Find where the given text appears and provide that cell's center as [x, y] coordinate. 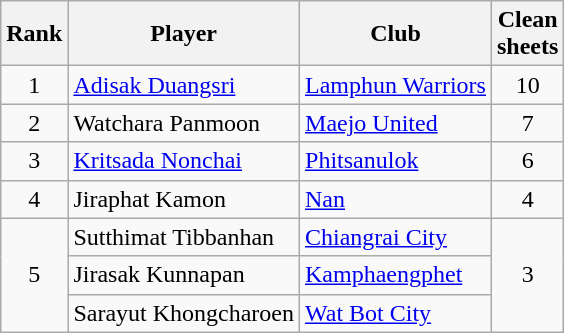
Maejo United [396, 123]
Club [396, 34]
5 [34, 275]
Jirasak Kunnapan [184, 275]
Lamphun Warriors [396, 85]
2 [34, 123]
Phitsanulok [396, 161]
Adisak Duangsri [184, 85]
Jiraphat Kamon [184, 199]
Kamphaengphet [396, 275]
Sutthimat Tibbanhan [184, 237]
Wat Bot City [396, 313]
6 [527, 161]
Player [184, 34]
Kritsada Nonchai [184, 161]
Watchara Panmoon [184, 123]
Nan [396, 199]
7 [527, 123]
1 [34, 85]
Chiangrai City [396, 237]
Rank [34, 34]
Cleansheets [527, 34]
Sarayut Khongcharoen [184, 313]
10 [527, 85]
